Output the [x, y] coordinate of the center of the cell containing the given text.  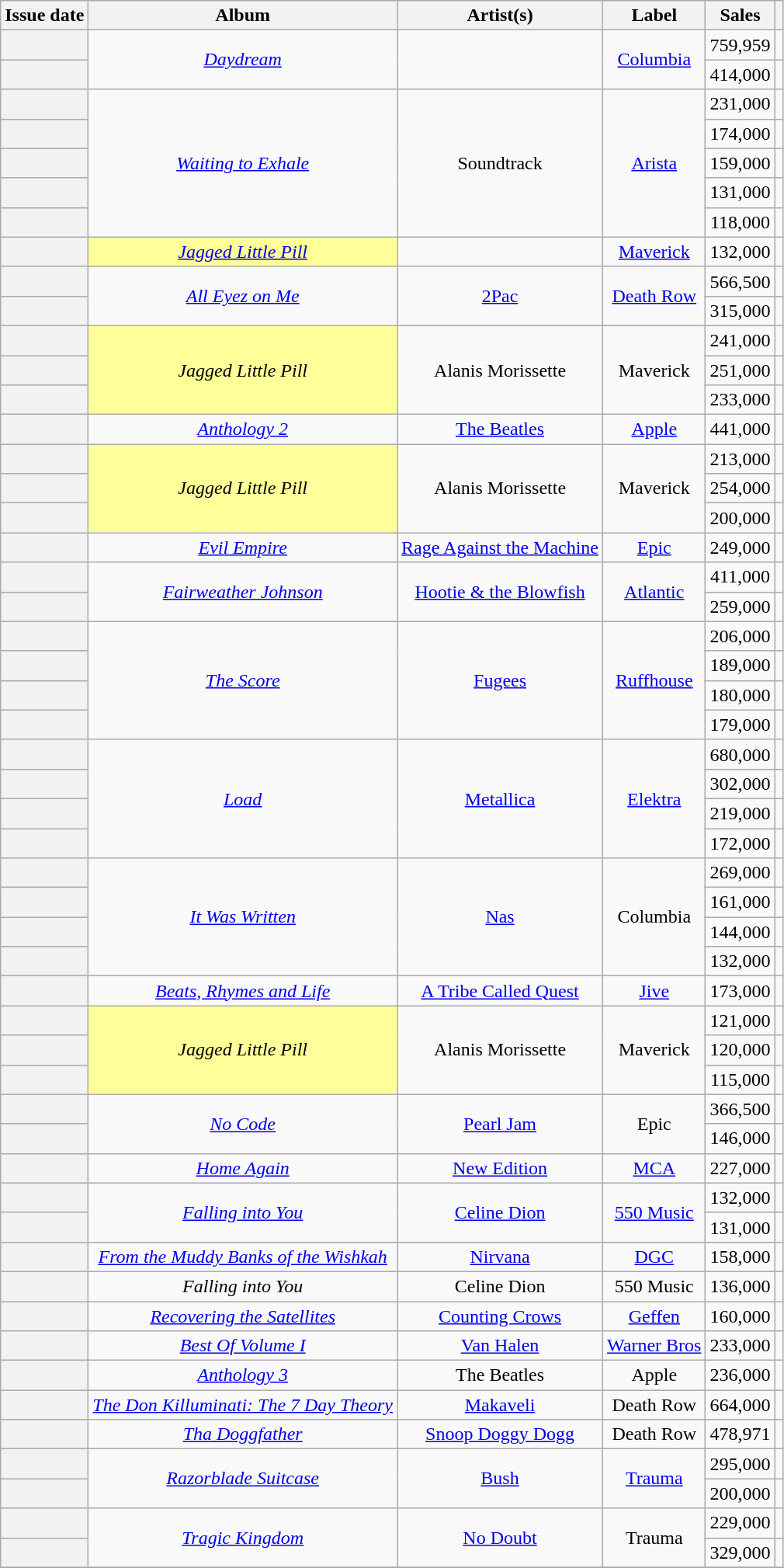
759,959 [741, 45]
Pearl Jam [500, 1124]
118,000 [741, 222]
Best Of Volume I [243, 1346]
161,000 [741, 902]
236,000 [741, 1375]
254,000 [741, 488]
Nirvana [500, 1257]
121,000 [741, 1020]
120,000 [741, 1050]
231,000 [741, 104]
The Score [243, 680]
Hootie & the Blowfish [500, 592]
Tragic Kingdom [243, 1538]
Soundtrack [500, 163]
180,000 [741, 695]
251,000 [741, 370]
New Edition [500, 1168]
259,000 [741, 607]
Recovering the Satellites [243, 1316]
411,000 [741, 577]
172,000 [741, 843]
Ruffhouse [654, 680]
Arista [654, 163]
229,000 [741, 1523]
Sales [741, 16]
302,000 [741, 784]
Snoop Doggy Dogg [500, 1434]
Counting Crows [500, 1316]
Issue date [45, 16]
249,000 [741, 548]
Bush [500, 1479]
414,000 [741, 75]
Beats, Rhymes and Life [243, 991]
Load [243, 798]
Makaveli [500, 1405]
Rage Against the Machine [500, 548]
DGC [654, 1257]
The Don Killuminati: The 7 Day Theory [243, 1405]
Van Halen [500, 1346]
All Eyez on Me [243, 296]
329,000 [741, 1552]
295,000 [741, 1464]
Album [243, 16]
Daydream [243, 60]
144,000 [741, 932]
315,000 [741, 311]
206,000 [741, 636]
Geffen [654, 1316]
189,000 [741, 666]
664,000 [741, 1405]
Jive [654, 991]
Anthology 2 [243, 429]
174,000 [741, 134]
No Code [243, 1124]
160,000 [741, 1316]
Elektra [654, 798]
Metallica [500, 798]
It Was Written [243, 917]
Label [654, 16]
From the Muddy Banks of the Wishkah [243, 1257]
A Tribe Called Quest [500, 991]
441,000 [741, 429]
No Doubt [500, 1538]
366,500 [741, 1109]
680,000 [741, 754]
Atlantic [654, 592]
Warner Bros [654, 1346]
115,000 [741, 1080]
179,000 [741, 725]
159,000 [741, 163]
Evil Empire [243, 548]
2Pac [500, 296]
MCA [654, 1168]
173,000 [741, 991]
136,000 [741, 1286]
219,000 [741, 813]
227,000 [741, 1168]
478,971 [741, 1434]
158,000 [741, 1257]
241,000 [741, 340]
Nas [500, 917]
146,000 [741, 1139]
Home Again [243, 1168]
213,000 [741, 459]
Artist(s) [500, 16]
Anthology 3 [243, 1375]
269,000 [741, 873]
Tha Doggfather [243, 1434]
566,500 [741, 281]
Fugees [500, 680]
Fairweather Johnson [243, 592]
Waiting to Exhale [243, 163]
Razorblade Suitcase [243, 1479]
